Extract the (x, y) coordinate from the center of the cell holding the provided text.  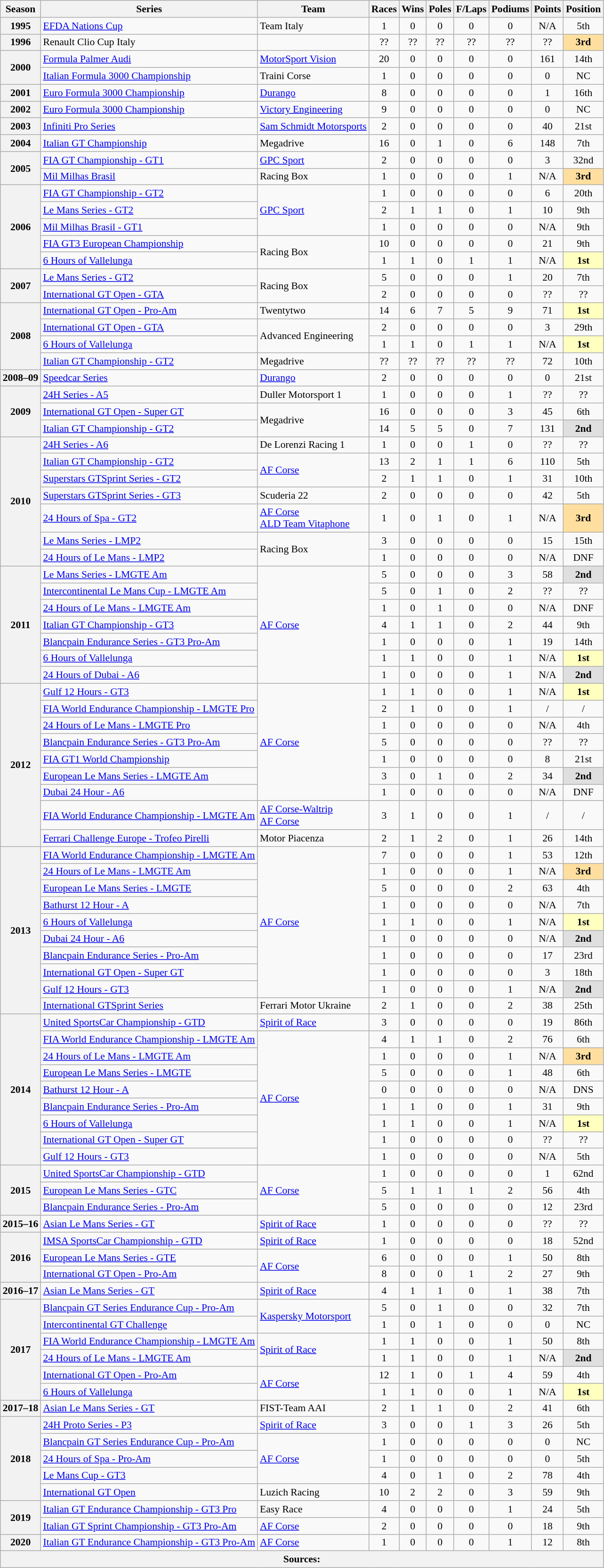
24 Hours of Spa - GT2 (149, 518)
Team (314, 9)
Poles (440, 9)
44 (548, 625)
Le Mans Series - LMGTE Am (149, 574)
42 (548, 495)
Speedcar Series (149, 378)
2001 (21, 93)
Superstars GTSprint Series - GT3 (149, 495)
2016 (21, 1257)
Italian GT Endurance Championship - GT3 Pro (149, 1509)
56 (548, 1190)
17 (548, 956)
Position (583, 9)
2008 (21, 336)
76 (548, 1040)
2004 (21, 143)
Points (548, 9)
Team Italy (314, 26)
Italian Formula 3000 Championship (149, 76)
Races (384, 9)
Duller Motorsport 1 (314, 395)
2002 (21, 110)
24H Series - A6 (149, 445)
20th (583, 194)
2014 (21, 1090)
EFDA Nations Cup (149, 26)
27 (548, 1274)
2017 (21, 1350)
Renault Clio Cup Italy (149, 42)
Podiums (510, 9)
25th (583, 1006)
2003 (21, 127)
DNS (583, 1090)
European Le Mans Series - GTE (149, 1258)
78 (548, 1476)
FIA GT Championship - GT2 (149, 194)
Victory Engineering (314, 110)
International GT Open (149, 1493)
1996 (21, 42)
2009 (21, 412)
Italian GT Endurance Championship - GT3 Pro-Am (149, 1543)
1995 (21, 26)
Twentytwo (314, 311)
IMSA SportsCar Championship - GTD (149, 1241)
Wins (413, 9)
Formula Palmer Audi (149, 59)
15 (548, 541)
24 Hours of Le Mans - LMGTE Pro (149, 726)
12th (583, 855)
86th (583, 1023)
MotorSport Vision (314, 59)
24H Proto Series - P3 (149, 1425)
41 (548, 1408)
Season (21, 9)
Le Mans Cup - GT3 (149, 1476)
F/Laps (472, 9)
Mil Milhas Brasil - GT1 (149, 227)
AF Corse-WaltripAF Corse (314, 816)
2015 (21, 1190)
13 (384, 462)
110 (548, 462)
Kaspersky Motorsport (314, 1317)
2017–18 (21, 1408)
131 (548, 428)
2006 (21, 227)
De Lorenzi Racing 1 (314, 445)
Series (149, 9)
Traini Corse (314, 76)
45 (548, 412)
AF CorseALD Team Vitaphone (314, 518)
Le Mans Series - LMP2 (149, 541)
Motor Piacenza (314, 838)
FIA GT1 World Championship (149, 759)
24 Hours of Dubai - A6 (149, 675)
2008–09 (21, 378)
16th (583, 93)
24H Series - A5 (149, 395)
Italian GT Championship - GT3 (149, 625)
Italian GT Sprint Championship - GT3 Pro-Am (149, 1526)
63 (548, 889)
Superstars GTSprint Series - GT2 (149, 479)
24 Hours of Spa - Pro-Am (149, 1459)
2018 (21, 1459)
Sam Schmidt Motorsports (314, 127)
Scuderia 22 (314, 495)
Intercontinental GT Challenge (149, 1325)
2010 (21, 501)
2007 (21, 285)
2005 (21, 169)
71 (548, 311)
62nd (583, 1174)
FIST-Team AAI (314, 1408)
Ferrari Challenge Europe - Trofeo Pirelli (149, 838)
40 (548, 127)
Luzich Racing (314, 1493)
24 Hours of Le Mans - LMP2 (149, 558)
FIA World Endurance Championship - LMGTE Pro (149, 709)
European Le Mans Series - LMGTE Am (149, 776)
Sources: (302, 1560)
2000 (21, 68)
34 (548, 776)
Mil Milhas Brasil (149, 177)
48 (548, 1073)
FIA GT Championship - GT1 (149, 160)
2011 (21, 624)
29th (583, 328)
21 (548, 244)
53 (548, 855)
International GTSprint Series (149, 1006)
32nd (583, 160)
Italian GT Championship (149, 143)
148 (548, 143)
2013 (21, 930)
32 (548, 1308)
52nd (583, 1241)
Easy Race (314, 1509)
18th (583, 972)
FIA GT3 European Championship (149, 244)
161 (548, 59)
Ferrari Motor Ukraine (314, 1006)
2020 (21, 1543)
European Le Mans Series - GTC (149, 1190)
Intercontinental Le Mans Cup - LMGTE Am (149, 591)
24 (548, 1509)
2016–17 (21, 1291)
Infiniti Pro Series (149, 127)
15th (583, 541)
72 (548, 361)
Advanced Engineering (314, 336)
2012 (21, 765)
2019 (21, 1517)
2015–16 (21, 1224)
58 (548, 574)
